Locate the cell with the specified text and output its [x, y] center coordinate. 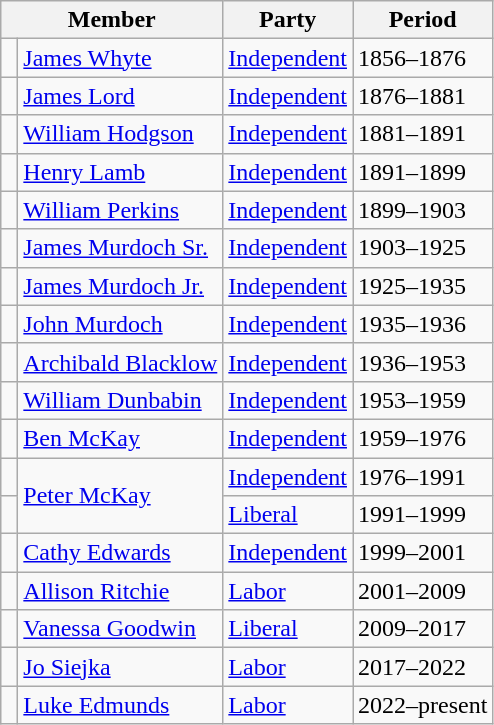
Vanessa Goodwin [120, 629]
1881–1891 [422, 134]
1876–1881 [422, 96]
John Murdoch [120, 324]
1899–1903 [422, 210]
1991–1999 [422, 515]
Peter McKay [120, 496]
William Hodgson [120, 134]
1935–1936 [422, 324]
William Dunbabin [120, 400]
Party [288, 20]
Period [422, 20]
1953–1959 [422, 400]
2022–present [422, 705]
James Murdoch Sr. [120, 248]
Henry Lamb [120, 172]
William Perkins [120, 210]
Ben McKay [120, 438]
James Lord [120, 96]
1925–1935 [422, 286]
2001–2009 [422, 591]
Luke Edmunds [120, 705]
Cathy Edwards [120, 553]
Archibald Blacklow [120, 362]
1891–1899 [422, 172]
1936–1953 [422, 362]
1999–2001 [422, 553]
1903–1925 [422, 248]
1959–1976 [422, 438]
Member [112, 20]
James Murdoch Jr. [120, 286]
James Whyte [120, 58]
1856–1876 [422, 58]
1976–1991 [422, 477]
Jo Siejka [120, 667]
Allison Ritchie [120, 591]
2009–2017 [422, 629]
2017–2022 [422, 667]
